Identify which cell holds the provided text, then report its (x, y) central coordinate. 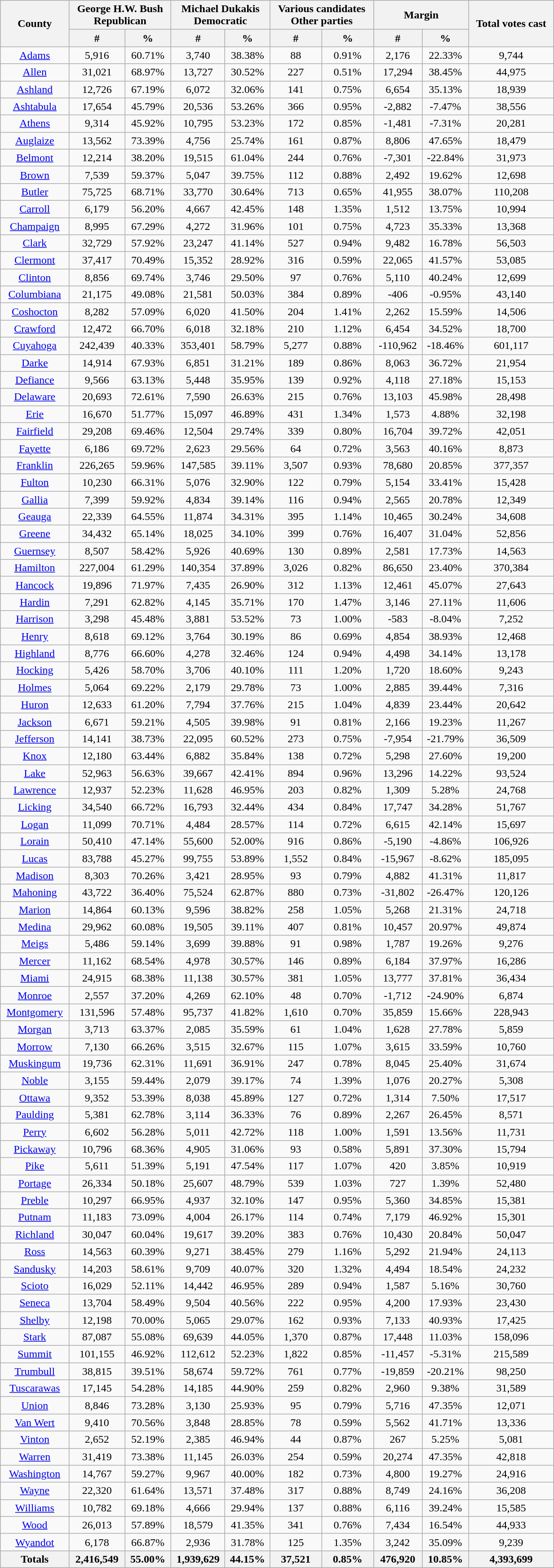
0.78% (348, 1064)
65.14% (148, 534)
-5.31% (445, 1354)
5.28% (445, 790)
8,507 (97, 551)
34.10% (248, 534)
48 (296, 995)
19,505 (198, 927)
7,434 (398, 1525)
9,314 (97, 123)
3,130 (198, 1405)
39.14% (248, 500)
139 (296, 380)
17,425 (511, 1320)
32.46% (248, 653)
3,146 (398, 602)
42,818 (511, 1457)
68.97% (148, 72)
Adams (35, 55)
13,178 (511, 653)
Delaware (35, 397)
30,760 (511, 1286)
9,504 (198, 1303)
13,103 (398, 397)
17,747 (398, 807)
9,967 (198, 1474)
38.73% (148, 739)
64.55% (148, 517)
46.89% (248, 414)
Huron (35, 705)
148 (296, 209)
39.98% (248, 722)
66.26% (148, 1047)
106,926 (511, 841)
62.82% (148, 602)
8,063 (398, 363)
16,286 (511, 961)
9,410 (97, 1423)
Seneca (35, 1303)
242,439 (97, 346)
11,099 (97, 824)
21,954 (511, 363)
353,401 (198, 346)
1.13% (348, 585)
8,856 (97, 277)
395 (296, 517)
-1,712 (398, 995)
-0.95% (445, 295)
1,076 (398, 1081)
Lucas (35, 859)
30.19% (248, 636)
7,316 (511, 687)
63.37% (148, 1029)
12,699 (511, 277)
42.72% (248, 1132)
4,004 (198, 1217)
73.09% (148, 1217)
14,141 (97, 739)
23.44% (445, 705)
115 (296, 1047)
12,937 (97, 790)
70.26% (148, 876)
95 (296, 1405)
38.82% (248, 910)
10,230 (97, 482)
73.28% (148, 1405)
38.07% (445, 192)
62.87% (248, 893)
72.61% (148, 397)
162 (296, 1320)
63.13% (148, 380)
13,296 (398, 773)
44.05% (248, 1337)
16,670 (97, 414)
Perry (35, 1132)
9,482 (398, 243)
53.26% (248, 106)
17,517 (511, 1098)
2,079 (198, 1081)
13,777 (398, 978)
31.06% (248, 1149)
44.15% (248, 1559)
4,723 (398, 226)
Various candidatesOther parties (322, 15)
146 (296, 961)
68.71% (148, 192)
137 (296, 1508)
476,920 (398, 1559)
4,393,699 (511, 1559)
117 (296, 1166)
13,704 (97, 1303)
67.29% (148, 226)
Paulding (35, 1115)
17,448 (398, 1337)
78,680 (398, 465)
8,618 (97, 636)
259 (296, 1388)
101,155 (97, 1354)
12,468 (511, 636)
31,021 (97, 72)
9,596 (198, 910)
6,020 (198, 312)
12,461 (398, 585)
30.64% (248, 192)
527 (296, 243)
17,654 (97, 106)
-19,859 (398, 1371)
6,018 (198, 329)
Margin (421, 15)
0.51% (348, 72)
10,796 (97, 1149)
11,162 (97, 961)
1,309 (398, 790)
4,834 (198, 500)
1,822 (296, 1354)
Van Wert (35, 1423)
5.16% (445, 1286)
6,186 (97, 448)
-24.90% (445, 995)
25.40% (445, 1064)
247 (296, 1064)
Logan (35, 824)
23,430 (511, 1303)
24,916 (511, 1474)
39.75% (248, 175)
12,214 (97, 158)
2,652 (97, 1440)
40.93% (445, 1320)
49,874 (511, 927)
24,113 (511, 1251)
75,725 (97, 192)
Pickaway (35, 1149)
158,096 (511, 1337)
-18.46% (445, 346)
George H.W. BushRepublican (120, 15)
11,628 (198, 790)
Harrison (35, 619)
40.16% (445, 448)
34.31% (248, 517)
6,454 (398, 329)
52,963 (97, 773)
1.20% (348, 670)
112 (296, 175)
34,608 (511, 517)
4,494 (398, 1268)
61.29% (148, 568)
Auglaize (35, 141)
39.51% (148, 1371)
Miami (35, 978)
56,503 (511, 243)
57.92% (148, 243)
52.00% (248, 841)
Henry (35, 636)
5,277 (296, 346)
14,864 (97, 910)
316 (296, 260)
20.27% (445, 1081)
31,674 (511, 1064)
11,817 (511, 876)
0.92% (348, 380)
131,596 (97, 1012)
41.71% (445, 1423)
41.82% (248, 1012)
Erie (35, 414)
254 (296, 1457)
32.67% (248, 1047)
Meigs (35, 944)
19,896 (97, 585)
4,272 (198, 226)
Allen (35, 72)
15.59% (445, 312)
Brown (35, 175)
11.03% (445, 1337)
8,846 (97, 1405)
27.11% (445, 602)
70.71% (148, 824)
18.60% (445, 670)
30.24% (445, 517)
70.00% (148, 1320)
29,208 (97, 431)
5,426 (97, 670)
2,623 (198, 448)
7,130 (97, 1047)
7,399 (97, 500)
18,579 (198, 1525)
15,697 (511, 824)
60.04% (148, 1234)
14,203 (97, 1268)
12,633 (97, 705)
34.85% (445, 1200)
Vinton (35, 1440)
10,782 (97, 1508)
111 (296, 670)
172 (296, 123)
8,571 (511, 1115)
66.60% (148, 653)
10,430 (398, 1234)
32.44% (248, 807)
58.70% (148, 670)
6,179 (97, 209)
39,667 (198, 773)
4,882 (398, 876)
9,566 (97, 380)
5.25% (445, 1440)
19,736 (97, 1064)
61.04% (248, 158)
267 (398, 1440)
48.79% (248, 1183)
2,581 (398, 551)
Ashland (35, 89)
9,352 (97, 1098)
Hardin (35, 602)
Clark (35, 243)
33.41% (445, 482)
39.20% (248, 1234)
Monroe (35, 995)
6,874 (511, 995)
5,486 (97, 944)
5,298 (398, 756)
34,540 (97, 807)
13,727 (198, 72)
13,562 (97, 141)
40.24% (445, 277)
33,770 (198, 192)
-15,967 (398, 859)
601,117 (511, 346)
15,352 (198, 260)
Lake (35, 773)
62.78% (148, 1115)
37,417 (97, 260)
1,314 (398, 1098)
31,589 (511, 1388)
38.20% (148, 158)
4,667 (198, 209)
88 (296, 55)
3,699 (198, 944)
12,071 (511, 1405)
Ottawa (35, 1098)
38.38% (248, 55)
62.10% (248, 995)
-7,301 (398, 158)
7,179 (398, 1217)
10,994 (511, 209)
5,360 (398, 1200)
30,047 (97, 1234)
3,114 (198, 1115)
8,873 (511, 448)
341 (296, 1525)
60.08% (148, 927)
36,208 (511, 1491)
3,515 (198, 1047)
69.72% (148, 448)
26.17% (248, 1217)
Montgomery (35, 1012)
6,072 (198, 89)
-8.04% (445, 619)
44,933 (511, 1525)
10,457 (398, 927)
11,606 (511, 602)
47.14% (148, 841)
41,955 (398, 192)
4,978 (198, 961)
5,292 (398, 1251)
3,881 (198, 619)
19.26% (445, 944)
15,381 (511, 1200)
916 (296, 841)
Butler (35, 192)
4,905 (198, 1149)
420 (398, 1166)
22,339 (97, 517)
Michael DukakisDemocratic (221, 15)
52.19% (148, 1440)
215,589 (511, 1354)
53,085 (511, 260)
227 (296, 72)
7,133 (398, 1320)
Ross (35, 1251)
28.95% (248, 876)
10,919 (511, 1166)
15,428 (511, 482)
431 (296, 414)
6,615 (398, 824)
204 (296, 312)
4,854 (398, 636)
5,191 (198, 1166)
8,995 (97, 226)
118 (296, 1132)
40.00% (248, 1474)
21,581 (198, 295)
37.97% (445, 961)
Coshocton (35, 312)
15,585 (511, 1508)
2,267 (398, 1115)
20,281 (511, 123)
1,787 (398, 944)
4,484 (198, 824)
9,744 (511, 55)
Tuscarawas (35, 1388)
28,498 (511, 397)
Morrow (35, 1047)
Gallia (35, 500)
58,674 (198, 1371)
2,416,549 (97, 1559)
53.39% (148, 1098)
24,768 (511, 790)
Mahoning (35, 893)
31.96% (248, 226)
19,515 (198, 158)
40.69% (248, 551)
Putnam (35, 1217)
-7.31% (445, 123)
161 (296, 141)
9,239 (511, 1542)
0.69% (348, 636)
1.14% (348, 517)
2,166 (398, 722)
7,590 (198, 397)
11,183 (97, 1217)
222 (296, 1303)
3,848 (198, 1423)
Sandusky (35, 1268)
31.78% (248, 1542)
Williams (35, 1508)
170 (296, 602)
7,539 (97, 175)
52,480 (511, 1183)
34,432 (97, 534)
7,435 (198, 585)
2,960 (398, 1388)
122 (296, 482)
6,178 (97, 1542)
3.85% (445, 1166)
1.34% (348, 414)
35.84% (248, 756)
32,729 (97, 243)
3,507 (296, 465)
4.88% (445, 414)
Summit (35, 1354)
16,407 (398, 534)
47.54% (248, 1166)
87,087 (97, 1337)
29.50% (248, 277)
5,047 (198, 175)
3,298 (97, 619)
-7,954 (398, 739)
4,505 (198, 722)
Lawrence (35, 790)
11,731 (511, 1132)
-20.21% (445, 1371)
26.90% (248, 585)
31,419 (97, 1457)
66.87% (148, 1542)
125 (296, 1542)
51,767 (511, 807)
16,704 (398, 431)
Columbiana (35, 295)
-406 (398, 295)
18,025 (198, 534)
26,013 (97, 1525)
22,095 (198, 739)
15,794 (511, 1149)
22,065 (398, 260)
1,610 (296, 1012)
-5,190 (398, 841)
64 (296, 448)
39.88% (248, 944)
19.27% (445, 1474)
383 (296, 1234)
Greene (35, 534)
Mercer (35, 961)
21.94% (445, 1251)
228,943 (511, 1012)
69.74% (148, 277)
10.85% (445, 1559)
Morgan (35, 1029)
43,722 (97, 893)
Pike (35, 1166)
25.74% (248, 141)
Guernsey (35, 551)
713 (296, 192)
57.89% (148, 1525)
8,776 (97, 653)
12,504 (198, 431)
27.18% (445, 380)
60.13% (148, 910)
57.09% (148, 312)
52,856 (511, 534)
3,706 (198, 670)
61 (296, 1029)
24,232 (511, 1268)
258 (296, 910)
59.92% (148, 500)
11,691 (198, 1064)
68.36% (148, 1149)
4,118 (398, 380)
Medina (35, 927)
20,536 (198, 106)
8,303 (97, 876)
7,291 (97, 602)
41.57% (445, 260)
Champaign (35, 226)
279 (296, 1251)
19.62% (445, 175)
894 (296, 773)
110,208 (511, 192)
320 (296, 1268)
17,145 (97, 1388)
5,076 (198, 482)
14,767 (97, 1474)
37.81% (445, 978)
Scioto (35, 1286)
Fairfield (35, 431)
1,573 (398, 414)
42.41% (248, 773)
14,185 (198, 1388)
189 (296, 363)
50.03% (248, 295)
399 (296, 534)
5,064 (97, 687)
18,479 (511, 141)
99,755 (198, 859)
32.06% (248, 89)
Richland (35, 1234)
43,140 (511, 295)
59.44% (148, 1081)
37.48% (248, 1491)
19.23% (445, 722)
3,764 (198, 636)
273 (296, 739)
5,011 (198, 1132)
35.95% (248, 380)
38.93% (445, 636)
1,370 (296, 1337)
5,154 (398, 482)
83,788 (97, 859)
Licking (35, 807)
3,563 (398, 448)
35.13% (445, 89)
37.30% (445, 1149)
2,492 (398, 175)
Trumbull (35, 1371)
5,611 (97, 1166)
56.20% (148, 209)
9,243 (511, 670)
28.57% (248, 824)
39.24% (445, 1508)
45.98% (445, 397)
29,962 (97, 927)
Franklin (35, 465)
4,278 (198, 653)
55.08% (148, 1337)
70.56% (148, 1423)
78 (296, 1423)
29.94% (248, 1508)
185,095 (511, 859)
52.11% (148, 1286)
59.72% (248, 1371)
Belmont (35, 158)
18.54% (445, 1268)
67.93% (148, 363)
37.76% (248, 705)
227,004 (97, 568)
Totals (35, 1559)
Carroll (35, 209)
5,081 (511, 1440)
61.20% (148, 705)
4,145 (198, 602)
29.78% (248, 687)
13,336 (511, 1423)
6,851 (198, 363)
42.14% (445, 824)
2,176 (398, 55)
35,859 (398, 1012)
15,097 (198, 414)
34.52% (445, 329)
45.92% (148, 123)
2,385 (198, 1440)
37,521 (296, 1559)
Madison (35, 876)
2,262 (398, 312)
41.31% (445, 876)
54.28% (148, 1388)
32.10% (248, 1200)
377,357 (511, 465)
-8.62% (445, 859)
5,381 (97, 1115)
244 (296, 158)
98,250 (511, 1371)
Muskingum (35, 1064)
23.40% (445, 568)
Wayne (35, 1491)
2,885 (398, 687)
Cuyahoga (35, 346)
384 (296, 295)
Noble (35, 1081)
27.60% (445, 756)
3,155 (97, 1081)
29.74% (248, 431)
59.37% (148, 175)
73.39% (148, 141)
5,562 (398, 1423)
50,047 (511, 1234)
Hocking (35, 670)
20,274 (398, 1457)
3,713 (97, 1029)
539 (296, 1183)
12,180 (97, 756)
6,671 (97, 722)
58.79% (248, 346)
20.84% (445, 1234)
Geauga (35, 517)
60.39% (148, 1251)
16.54% (445, 1525)
-110,962 (398, 346)
Shelby (35, 1320)
Defiance (35, 380)
36.91% (248, 1064)
226,265 (97, 465)
20.97% (445, 927)
32.90% (248, 482)
7,794 (198, 705)
58.49% (148, 1303)
-583 (398, 619)
1,512 (398, 209)
3,026 (296, 568)
17,294 (398, 72)
5,916 (97, 55)
56.63% (148, 773)
-1,481 (398, 123)
36.72% (445, 363)
3,615 (398, 1047)
18,939 (511, 89)
Highland (35, 653)
50.18% (148, 1183)
Knox (35, 756)
39.72% (445, 431)
30.52% (248, 72)
Ashtabula (35, 106)
31.04% (445, 534)
10,795 (198, 123)
42.45% (248, 209)
-21.79% (445, 739)
70.49% (148, 260)
2,565 (398, 500)
50,410 (97, 841)
Fayette (35, 448)
55,600 (198, 841)
5,065 (198, 1320)
14,506 (511, 312)
67.19% (148, 89)
5,448 (198, 380)
41.14% (248, 243)
47.65% (445, 141)
Washington (35, 1474)
31,973 (511, 158)
22.33% (445, 55)
66.72% (148, 807)
13,571 (198, 1491)
45.79% (148, 106)
381 (296, 978)
2,085 (198, 1029)
58.42% (148, 551)
59.14% (148, 944)
11,267 (511, 722)
6,882 (198, 756)
5,891 (398, 1149)
40.10% (248, 670)
116 (296, 500)
203 (296, 790)
41.50% (248, 312)
112,612 (198, 1354)
4,498 (398, 653)
23,247 (198, 243)
36.40% (148, 893)
35.59% (248, 1029)
18,700 (511, 329)
182 (296, 1474)
0.80% (348, 431)
138 (296, 756)
1,628 (398, 1029)
0.98% (348, 944)
-11,457 (398, 1354)
4,839 (398, 705)
86 (296, 636)
32,198 (511, 414)
34.14% (445, 653)
32.18% (248, 329)
3,421 (198, 876)
-2,882 (398, 106)
15,153 (511, 380)
1,587 (398, 1286)
58.61% (148, 1268)
27,643 (511, 585)
53.23% (248, 123)
1.16% (348, 1251)
7.50% (445, 1098)
Hancock (35, 585)
69.46% (148, 431)
12,349 (511, 500)
317 (296, 1491)
1.03% (348, 1183)
10,760 (511, 1047)
Holmes (35, 687)
Marion (35, 910)
9,709 (198, 1268)
57.48% (148, 1012)
12,198 (97, 1320)
12,698 (511, 175)
62.31% (148, 1064)
14,914 (97, 363)
101 (296, 226)
16,793 (198, 807)
59.96% (148, 465)
339 (296, 431)
4,800 (398, 1474)
42,051 (511, 431)
3,740 (198, 55)
46.94% (248, 1440)
63.44% (148, 756)
22,320 (97, 1491)
1.47% (348, 602)
6,184 (398, 961)
36.33% (248, 1115)
93,524 (511, 773)
25.93% (248, 1405)
5,110 (398, 277)
15,301 (511, 1217)
Jackson (35, 722)
1.32% (348, 1268)
38,815 (97, 1371)
29.07% (248, 1320)
12,726 (97, 89)
33.59% (445, 1047)
53.52% (248, 619)
17.93% (445, 1303)
761 (296, 1371)
1.12% (348, 329)
147 (296, 1200)
26.63% (248, 397)
56.28% (148, 1132)
2,179 (198, 687)
60.71% (148, 55)
Clermont (35, 260)
140,354 (198, 568)
7,252 (511, 619)
24,915 (97, 978)
12,472 (97, 329)
3,746 (198, 277)
1.41% (348, 312)
37.20% (148, 995)
Preble (35, 1200)
5,859 (511, 1029)
0.74% (348, 1217)
0.77% (348, 1371)
147,585 (198, 465)
5,268 (398, 910)
6,602 (97, 1132)
9,276 (511, 944)
38,556 (511, 106)
66.31% (148, 482)
880 (296, 893)
45.07% (445, 585)
44 (296, 1440)
35.33% (445, 226)
Jefferson (35, 739)
69,639 (198, 1337)
370,384 (511, 568)
14.22% (445, 773)
39.44% (445, 687)
124 (296, 653)
6,116 (398, 1508)
120,126 (511, 893)
5,308 (511, 1081)
40.33% (148, 346)
2,557 (97, 995)
55.00% (148, 1559)
8,038 (198, 1098)
34.28% (445, 807)
53.89% (248, 859)
130 (296, 551)
44.90% (248, 1388)
27.78% (445, 1029)
49.08% (148, 295)
40.07% (248, 1268)
-31,802 (398, 893)
21.31% (445, 910)
20.85% (445, 465)
13.75% (445, 209)
20.78% (445, 500)
15.66% (445, 1012)
0.91% (348, 55)
45.27% (148, 859)
35.71% (248, 602)
36,434 (511, 978)
26.45% (445, 1115)
Wyandot (35, 1542)
Portage (35, 1183)
68.38% (148, 978)
36,509 (511, 739)
25,607 (198, 1183)
Athens (35, 123)
8,806 (398, 141)
16.78% (445, 243)
6,654 (398, 89)
26.03% (248, 1457)
11,145 (198, 1457)
41.35% (248, 1525)
19,617 (198, 1234)
Lorain (35, 841)
11,874 (198, 517)
-4.86% (445, 841)
10,297 (97, 1200)
45.48% (148, 619)
24,718 (511, 910)
59.21% (148, 722)
434 (296, 807)
24.16% (445, 1491)
66.70% (148, 329)
68.54% (148, 961)
29.56% (248, 448)
Fulton (35, 482)
26,334 (97, 1183)
0.96% (348, 773)
210 (296, 329)
0.65% (348, 192)
366 (296, 106)
8,749 (398, 1491)
75,524 (198, 893)
28.85% (248, 1423)
4,200 (398, 1303)
10,465 (398, 517)
40.56% (248, 1303)
69.22% (148, 687)
Crawford (35, 329)
Total votes cast (511, 23)
39.17% (248, 1081)
289 (296, 1286)
5,926 (198, 551)
60.52% (248, 739)
8,045 (398, 1064)
1,720 (398, 670)
11,138 (198, 978)
Clinton (35, 277)
5,716 (398, 1405)
51.39% (148, 1166)
74 (296, 1081)
4,666 (198, 1508)
Wood (35, 1525)
9,271 (198, 1251)
Stark (35, 1337)
20,642 (511, 705)
14,442 (198, 1286)
Hamilton (35, 568)
59.27% (148, 1474)
2,936 (198, 1542)
Union (35, 1405)
8,282 (97, 312)
407 (296, 927)
76 (296, 1115)
97 (296, 277)
35.09% (445, 1542)
95,737 (198, 1012)
66.95% (148, 1200)
-26.47% (445, 893)
37.89% (248, 568)
4,756 (198, 141)
69.18% (148, 1508)
Darke (35, 363)
28.92% (248, 260)
1,939,629 (198, 1559)
19,200 (511, 756)
44,975 (511, 72)
45.89% (248, 1098)
20,693 (97, 397)
21,175 (97, 295)
County (35, 23)
71.97% (148, 585)
4,937 (198, 1200)
1,552 (296, 859)
141 (296, 89)
1,591 (398, 1132)
13,368 (511, 226)
86,650 (398, 568)
73.38% (148, 1457)
727 (398, 1183)
69.12% (148, 636)
51.77% (148, 414)
9.38% (445, 1388)
17.73% (445, 551)
3,242 (398, 1542)
13.56% (445, 1132)
Warren (35, 1457)
61.64% (148, 1491)
31.21% (248, 363)
-22.84% (445, 158)
-7.47% (445, 106)
127 (296, 1098)
16,029 (97, 1286)
4,269 (198, 995)
0.58% (348, 1149)
312 (296, 585)
